Pinpoint the cell where the given text exists, returning its [x, y] midpoint coordinate. 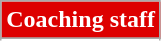
Coaching staff [81, 20]
